Scan for the cell matching the given text and deliver its (X, Y) coordinate at center. 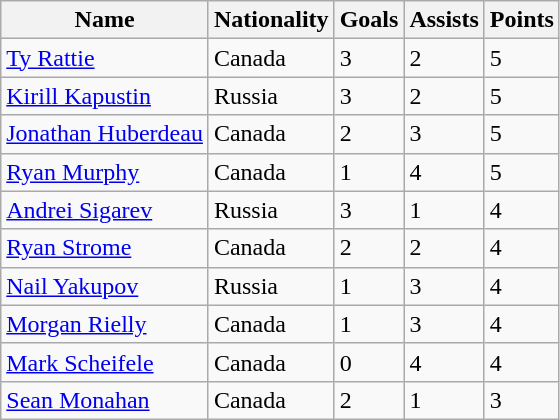
Andrei Sigarev (105, 210)
Morgan Rielly (105, 324)
Nail Yakupov (105, 286)
Assists (444, 20)
Nationality (271, 20)
0 (369, 362)
Points (522, 20)
Jonathan Huberdeau (105, 134)
Sean Monahan (105, 400)
Kirill Kapustin (105, 96)
Ty Rattie (105, 58)
Ryan Strome (105, 248)
Goals (369, 20)
Mark Scheifele (105, 362)
Ryan Murphy (105, 172)
Name (105, 20)
